Capture the cell that displays the provided text and extract its (X, Y) central coordinate. 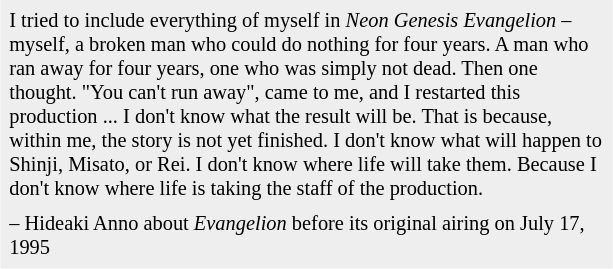
– Hideaki Anno about Evangelion before its original airing on July 17, 1995 (306, 236)
